Identify which cell holds the provided text, then report its [x, y] central coordinate. 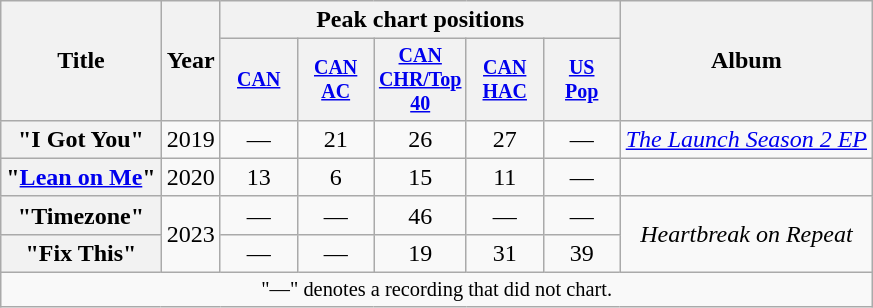
CANAC [336, 80]
6 [336, 177]
"Lean on Me" [81, 177]
46 [420, 215]
"Timezone" [81, 215]
Peak chart positions [420, 20]
19 [420, 253]
26 [420, 139]
Year [190, 61]
"Fix This" [81, 253]
The Launch Season 2 EP [746, 139]
21 [336, 139]
CANCHR/Top 40 [420, 80]
31 [504, 253]
2020 [190, 177]
11 [504, 177]
Title [81, 61]
USPop [582, 80]
CANHAC [504, 80]
2023 [190, 234]
13 [258, 177]
2019 [190, 139]
"I Got You" [81, 139]
Album [746, 61]
15 [420, 177]
CAN [258, 80]
Heartbreak on Repeat [746, 234]
"—" denotes a recording that did not chart. [437, 290]
39 [582, 253]
27 [504, 139]
